Search for the cell housing the specified text and yield its [x, y] center coordinate. 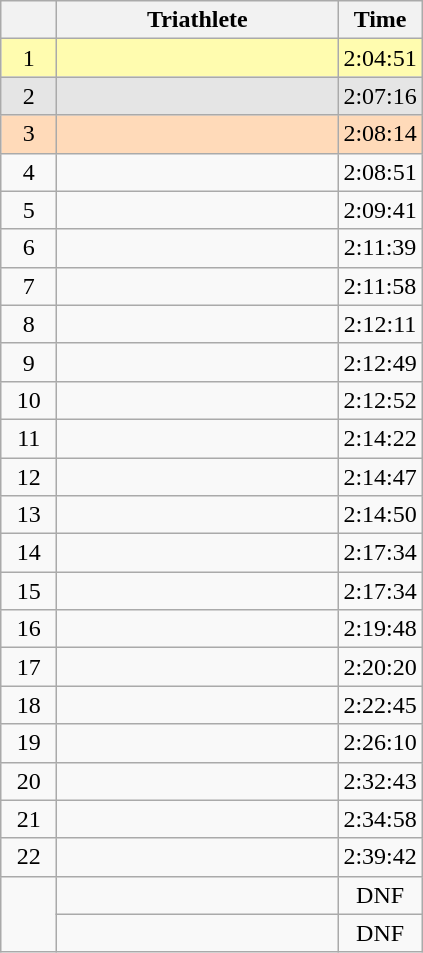
22 [29, 857]
Time [380, 20]
2:12:49 [380, 362]
13 [29, 515]
18 [29, 705]
2:07:16 [380, 96]
5 [29, 210]
2:22:45 [380, 705]
2:12:11 [380, 324]
12 [29, 477]
9 [29, 362]
2:08:51 [380, 172]
2:11:39 [380, 248]
2:14:47 [380, 477]
2:26:10 [380, 743]
2:11:58 [380, 286]
1 [29, 58]
11 [29, 438]
8 [29, 324]
2:32:43 [380, 781]
4 [29, 172]
2:19:48 [380, 629]
15 [29, 591]
6 [29, 248]
21 [29, 819]
2:39:42 [380, 857]
19 [29, 743]
Triathlete [198, 20]
2:14:50 [380, 515]
2:08:14 [380, 134]
10 [29, 400]
2:34:58 [380, 819]
16 [29, 629]
17 [29, 667]
2 [29, 96]
2:04:51 [380, 58]
2:20:20 [380, 667]
3 [29, 134]
14 [29, 553]
2:14:22 [380, 438]
7 [29, 286]
2:09:41 [380, 210]
20 [29, 781]
2:12:52 [380, 400]
